Identify which cell holds the provided text, then report its [X, Y] central coordinate. 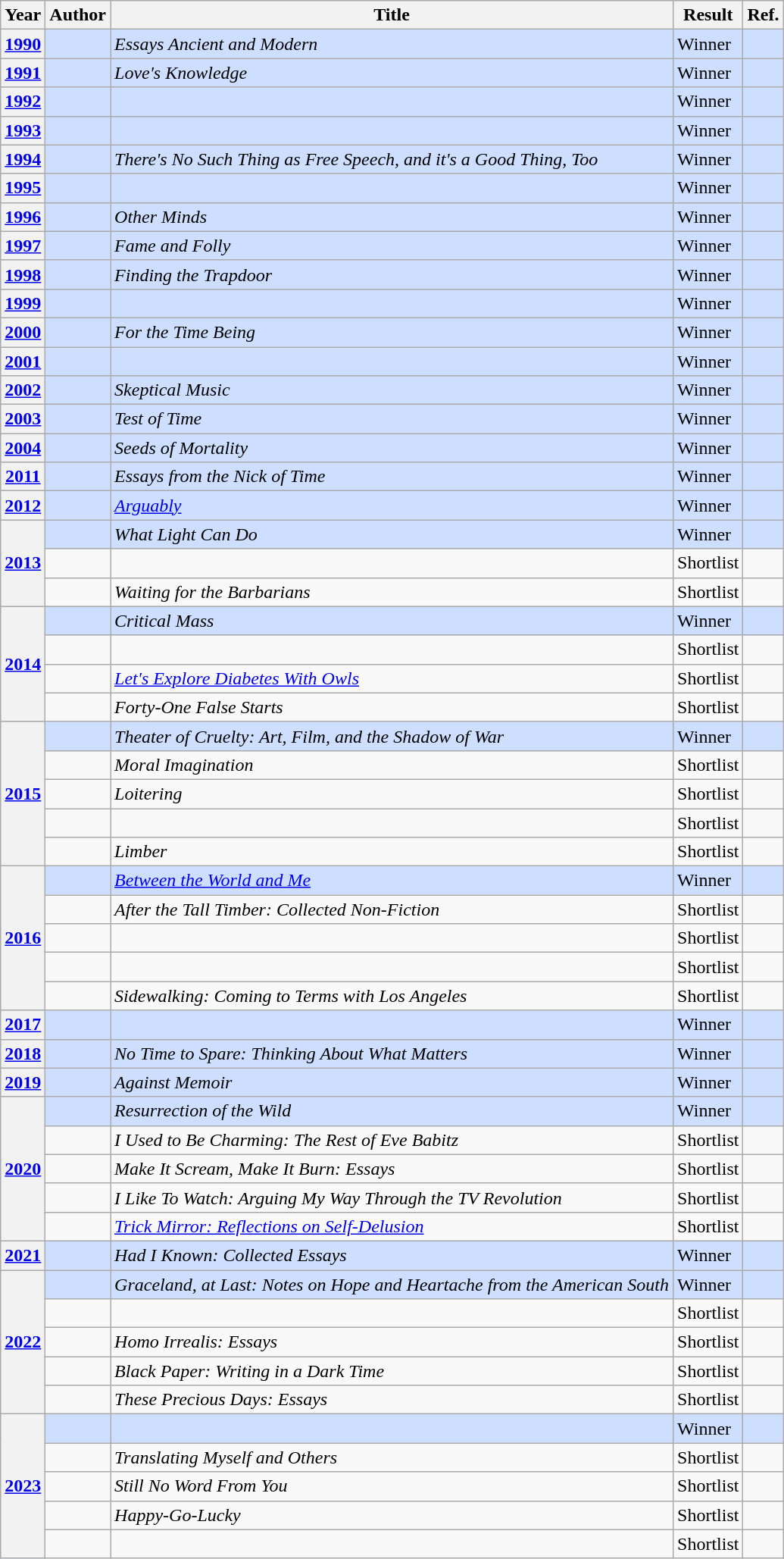
I Used to Be Charming: The Rest of Eve Babitz [392, 1140]
2021 [23, 1255]
Limber [392, 852]
Waiting for the Barbarians [392, 592]
1992 [23, 102]
I Like To Watch: Arguing My Way Through the TV Revolution [392, 1197]
Theater of Cruelty: Art, Film, and the Shadow of War [392, 736]
Finding the Trapdoor [392, 274]
Test of Time [392, 419]
Trick Mirror: Reflections on Self-Delusion [392, 1226]
Fame and Folly [392, 246]
What Light Can Do [392, 534]
Moral Imagination [392, 765]
2001 [23, 362]
1994 [23, 159]
Against Memoir [392, 1082]
Other Minds [392, 217]
Year [23, 15]
2015 [23, 794]
Title [392, 15]
2000 [23, 332]
1999 [23, 303]
Still No Word From You [392, 1486]
Sidewalking: Coming to Terms with Los Angeles [392, 996]
Resurrection of the Wild [392, 1111]
2003 [23, 419]
Arguably [392, 506]
1991 [23, 73]
2002 [23, 390]
Skeptical Music [392, 390]
1998 [23, 274]
Love's Knowledge [392, 73]
2017 [23, 1025]
Translating Myself and Others [392, 1457]
Forty-One False Starts [392, 707]
1995 [23, 188]
2018 [23, 1053]
There's No Such Thing as Free Speech, and it's a Good Thing, Too [392, 159]
No Time to Spare: Thinking About What Matters [392, 1053]
2013 [23, 563]
1997 [23, 246]
2011 [23, 477]
1993 [23, 130]
1996 [23, 217]
Between the World and Me [392, 881]
2020 [23, 1169]
Loitering [392, 794]
2023 [23, 1486]
Make It Scream, Make It Burn: Essays [392, 1169]
2014 [23, 664]
Had I Known: Collected Essays [392, 1255]
Let's Explore Diabetes With Owls [392, 678]
Seeds of Mortality [392, 448]
2012 [23, 506]
Happy-Go-Lucky [392, 1515]
These Precious Days: Essays [392, 1400]
2019 [23, 1082]
Author [78, 15]
After the Tall Timber: Collected Non-Fiction [392, 909]
Homo Irrealis: Essays [392, 1342]
2004 [23, 448]
Essays from the Nick of Time [392, 477]
2016 [23, 938]
Critical Mass [392, 621]
Black Paper: Writing in a Dark Time [392, 1371]
Essays Ancient and Modern [392, 44]
Result [708, 15]
Graceland, at Last: Notes on Hope and Heartache from the American South [392, 1285]
2022 [23, 1342]
Ref. [764, 15]
For the Time Being [392, 332]
1990 [23, 44]
